Return (x, y) of the center of cell containing provided text 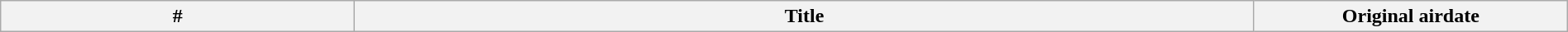
Title (805, 16)
# (178, 16)
Original airdate (1411, 16)
